For the text-containing cell, return its midpoint in (X, Y) coordinate format. 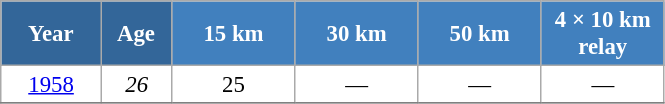
Year (52, 34)
50 km (480, 34)
4 × 10 km relay (602, 34)
15 km (234, 34)
Age (136, 34)
30 km (356, 34)
1958 (52, 85)
26 (136, 85)
25 (234, 85)
